For the text-containing cell, return its midpoint in [X, Y] coordinate format. 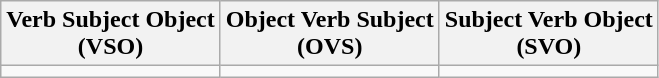
Object Verb Subject(OVS) [330, 34]
Subject Verb Object(SVO) [548, 34]
Verb Subject Object(VSO) [110, 34]
